Return the [x, y] coordinate for the center point of the cell that contains the specified text.  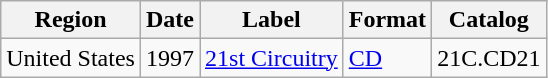
Region [71, 20]
1997 [170, 58]
Date [170, 20]
United States [71, 58]
Label [272, 20]
21C.CD21 [489, 58]
21st Circuitry [272, 58]
CD [387, 58]
Format [387, 20]
Catalog [489, 20]
